Return the [x, y] coordinate for the center point of the cell that contains the specified text.  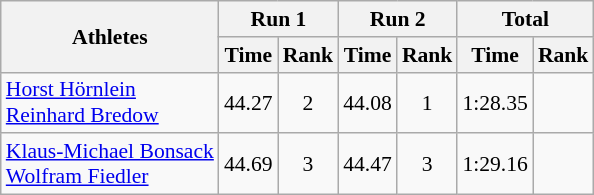
Run 1 [278, 19]
2 [308, 102]
Athletes [110, 36]
1 [428, 102]
Horst HörnleinReinhard Bredow [110, 102]
44.08 [368, 102]
1:28.35 [494, 102]
Total [525, 19]
44.47 [368, 164]
44.69 [248, 164]
Klaus-Michael BonsackWolfram Fiedler [110, 164]
44.27 [248, 102]
Run 2 [398, 19]
1:29.16 [494, 164]
